Scan for the cell matching the given text and deliver its (X, Y) coordinate at center. 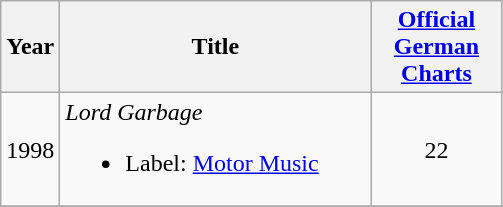
Official German Charts (436, 47)
1998 (30, 150)
Lord GarbageLabel: Motor Music (216, 150)
Year (30, 47)
Title (216, 47)
22 (436, 150)
